Locate the cell with the specified text and output its (X, Y) center coordinate. 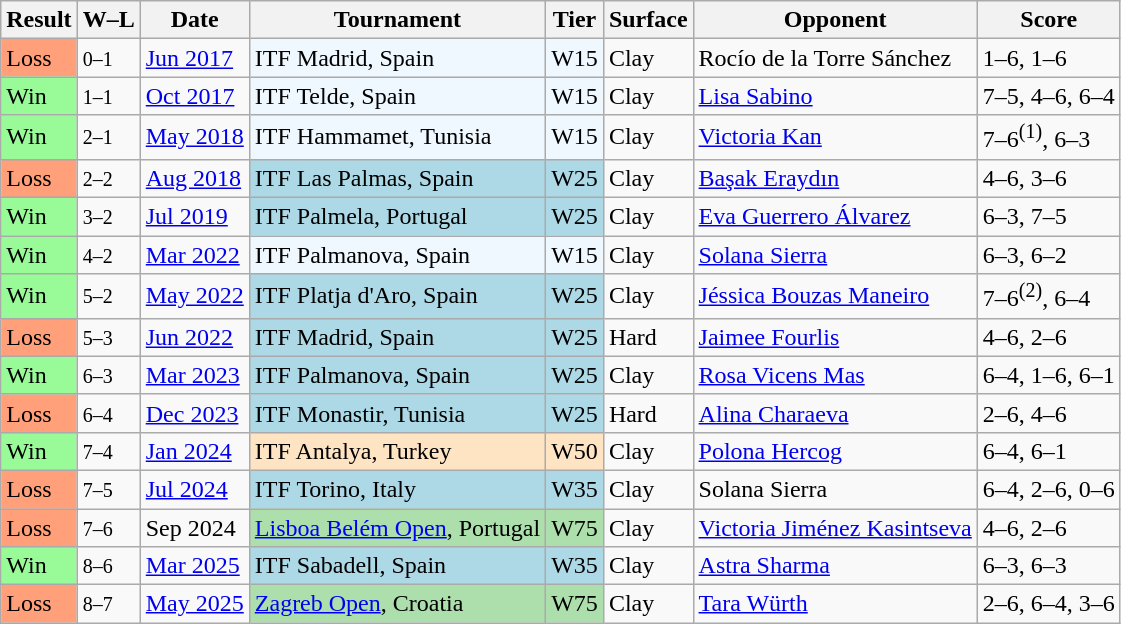
7–4 (108, 451)
Rocío de la Torre Sánchez (835, 58)
W50 (575, 451)
Başak Eraydın (835, 178)
Jul 2019 (194, 217)
6–4, 2–6, 0–6 (1048, 489)
Oct 2017 (194, 96)
May 2018 (194, 138)
Date (194, 20)
Victoria Kan (835, 138)
Aug 2018 (194, 178)
3–2 (108, 217)
7–5 (108, 489)
Opponent (835, 20)
ITF Las Palmas, Spain (397, 178)
1–6, 1–6 (1048, 58)
ITF Hammamet, Tunisia (397, 138)
Zagreb Open, Croatia (397, 604)
6–3, 6–3 (1048, 566)
Dec 2023 (194, 413)
Surface (648, 20)
ITF Telde, Spain (397, 96)
ITF Antalya, Turkey (397, 451)
Tara Würth (835, 604)
May 2022 (194, 296)
0–1 (108, 58)
7–6(1), 6–3 (1048, 138)
Alina Charaeva (835, 413)
ITF Palmela, Portugal (397, 217)
5–3 (108, 337)
2–6, 4–6 (1048, 413)
ITF Monastir, Tunisia (397, 413)
Lisa Sabino (835, 96)
Polona Hercog (835, 451)
Eva Guerrero Álvarez (835, 217)
7–5, 4–6, 6–4 (1048, 96)
Result (39, 20)
Tier (575, 20)
8–7 (108, 604)
ITF Platja d'Aro, Spain (397, 296)
Jun 2017 (194, 58)
2–6, 6–4, 3–6 (1048, 604)
8–6 (108, 566)
Tournament (397, 20)
6–3, 7–5 (1048, 217)
5–2 (108, 296)
Mar 2023 (194, 375)
May 2025 (194, 604)
Sep 2024 (194, 528)
2–2 (108, 178)
6–3 (108, 375)
6–3, 6–2 (1048, 255)
4–2 (108, 255)
Rosa Vicens Mas (835, 375)
Victoria Jiménez Kasintseva (835, 528)
4–6, 3–6 (1048, 178)
7–6(2), 6–4 (1048, 296)
Mar 2022 (194, 255)
Jéssica Bouzas Maneiro (835, 296)
Mar 2025 (194, 566)
Jan 2024 (194, 451)
W–L (108, 20)
ITF Sabadell, Spain (397, 566)
Lisboa Belém Open, Portugal (397, 528)
Jun 2022 (194, 337)
Astra Sharma (835, 566)
6–4, 1–6, 6–1 (1048, 375)
6–4 (108, 413)
Jul 2024 (194, 489)
ITF Torino, Italy (397, 489)
6–4, 6–1 (1048, 451)
1–1 (108, 96)
7–6 (108, 528)
Jaimee Fourlis (835, 337)
Score (1048, 20)
2–1 (108, 138)
